Search for the cell housing the specified text and yield its [X, Y] center coordinate. 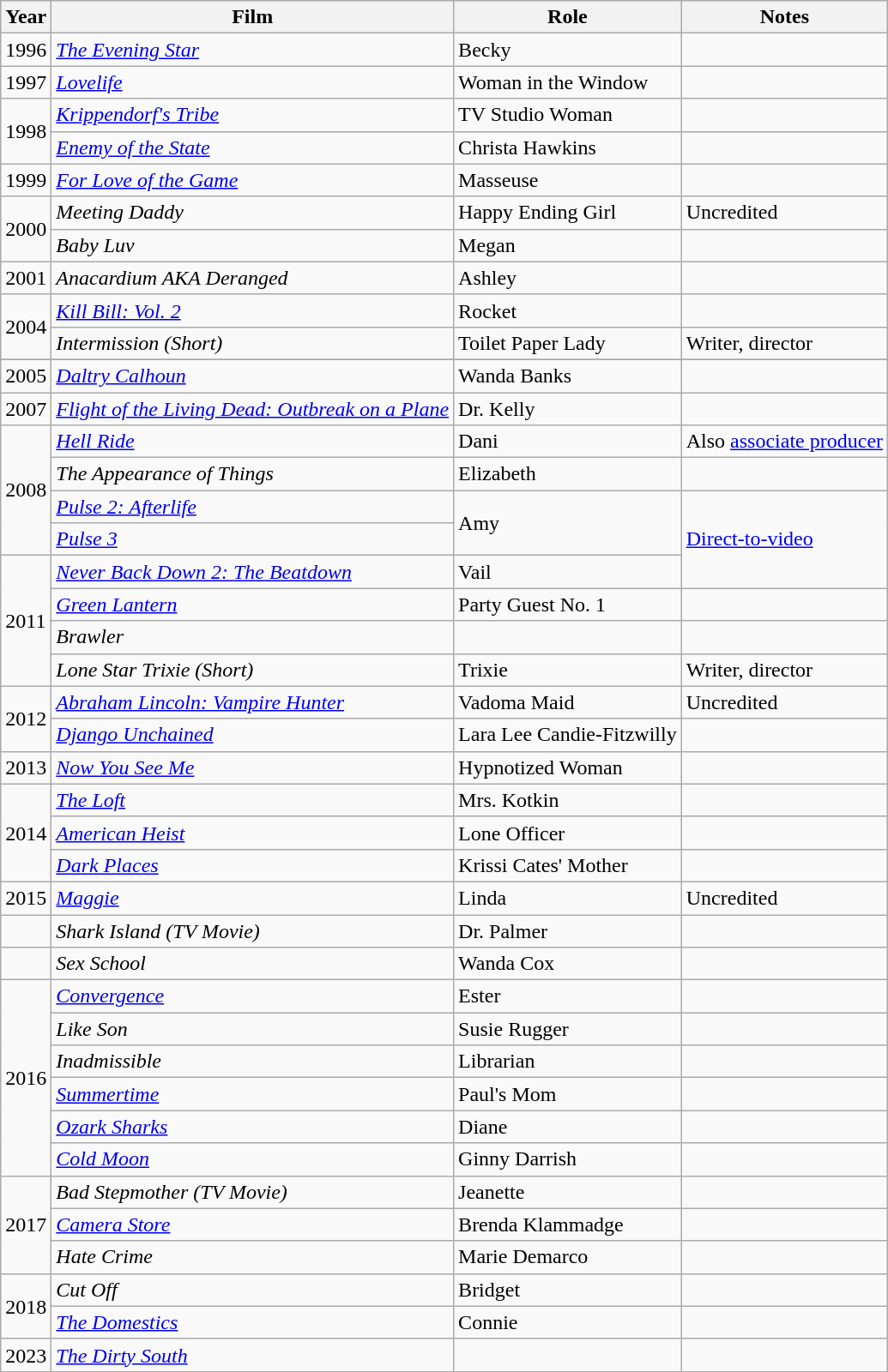
Krissi Cates' Mother [568, 865]
2008 [26, 490]
Camera Store [252, 1225]
Librarian [568, 1062]
Rocket [568, 310]
1996 [26, 50]
Paul's Mom [568, 1094]
Also associate producer [784, 442]
Christa Hawkins [568, 147]
Django Unchained [252, 735]
Vadoma Maid [568, 702]
2005 [26, 376]
Lone Star Trixie (Short) [252, 670]
Linda [568, 898]
Pulse 2: Afterlife [252, 507]
2000 [26, 229]
Lovelife [252, 82]
Cut Off [252, 1290]
American Heist [252, 833]
Toilet Paper Lady [568, 343]
2012 [26, 719]
Pulse 3 [252, 539]
The Domestics [252, 1322]
The Appearance of Things [252, 474]
Convergence [252, 996]
Brenda Klammadge [568, 1225]
Shark Island (TV Movie) [252, 930]
Kill Bill: Vol. 2 [252, 310]
Abraham Lincoln: Vampire Hunter [252, 702]
Dr. Palmer [568, 930]
Becky [568, 50]
Notes [784, 17]
The Evening Star [252, 50]
2013 [26, 767]
Sex School [252, 964]
The Dirty South [252, 1355]
Dark Places [252, 865]
Diane [568, 1127]
Like Son [252, 1029]
TV Studio Woman [568, 115]
Daltry Calhoun [252, 376]
Wanda Banks [568, 376]
Brawler [252, 637]
Megan [568, 245]
Flight of the Living Dead: Outbreak on a Plane [252, 409]
The Loft [252, 800]
1998 [26, 131]
Anacardium AKA Deranged [252, 278]
Amy [568, 523]
Enemy of the State [252, 147]
Lone Officer [568, 833]
2015 [26, 898]
Film [252, 17]
Ginny Darrish [568, 1159]
2001 [26, 278]
1999 [26, 180]
2018 [26, 1306]
Bridget [568, 1290]
Role [568, 17]
Never Back Down 2: The Beatdown [252, 572]
2004 [26, 327]
Baby Luv [252, 245]
Vail [568, 572]
Dani [568, 442]
Wanda Cox [568, 964]
Maggie [252, 898]
Trixie [568, 670]
Elizabeth [568, 474]
2011 [26, 621]
Connie [568, 1322]
For Love of the Game [252, 180]
Dr. Kelly [568, 409]
Hell Ride [252, 442]
2014 [26, 833]
Hate Crime [252, 1257]
Woman in the Window [568, 82]
Bad Stepmother (TV Movie) [252, 1192]
Cold Moon [252, 1159]
Summertime [252, 1094]
Ashley [568, 278]
Ozark Sharks [252, 1127]
Masseuse [568, 180]
Happy Ending Girl [568, 213]
Year [26, 17]
Jeanette [568, 1192]
2023 [26, 1355]
Hypnotized Woman [568, 767]
2017 [26, 1225]
Party Guest No. 1 [568, 605]
Lara Lee Candie-Fitzwilly [568, 735]
Now You See Me [252, 767]
Meeting Daddy [252, 213]
Mrs. Kotkin [568, 800]
2007 [26, 409]
Krippendorf's Tribe [252, 115]
Marie Demarco [568, 1257]
Intermission (Short) [252, 343]
Green Lantern [252, 605]
2016 [26, 1078]
Susie Rugger [568, 1029]
Ester [568, 996]
Direct-to-video [784, 539]
Inadmissible [252, 1062]
1997 [26, 82]
